Extract the [x, y] coordinate from the center of the cell holding the provided text.  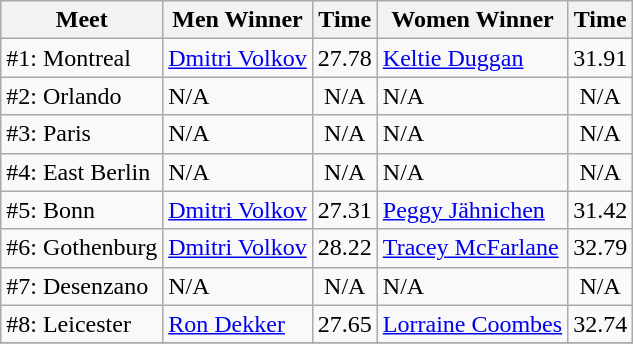
31.91 [600, 58]
Women Winner [472, 20]
#6: Gothenburg [82, 248]
#3: Paris [82, 134]
Meet [82, 20]
32.74 [600, 324]
#4: East Berlin [82, 172]
#7: Desenzano [82, 286]
Ron Dekker [238, 324]
32.79 [600, 248]
Lorraine Coombes [472, 324]
31.42 [600, 210]
Peggy Jähnichen [472, 210]
#1: Montreal [82, 58]
28.22 [344, 248]
27.78 [344, 58]
27.31 [344, 210]
#2: Orlando [82, 96]
Men Winner [238, 20]
27.65 [344, 324]
#8: Leicester [82, 324]
#5: Bonn [82, 210]
Keltie Duggan [472, 58]
Tracey McFarlane [472, 248]
